Provide the [x, y] coordinate of the cell's center where the given text is located.  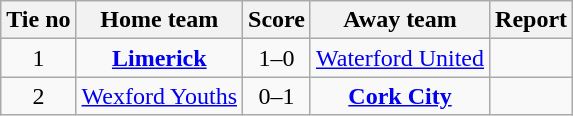
Away team [400, 20]
Waterford United [400, 58]
Report [532, 20]
2 [38, 96]
Cork City [400, 96]
Wexford Youths [159, 96]
Score [277, 20]
1 [38, 58]
Tie no [38, 20]
0–1 [277, 96]
Limerick [159, 58]
Home team [159, 20]
1–0 [277, 58]
